Return [X, Y] of the center of cell containing provided text 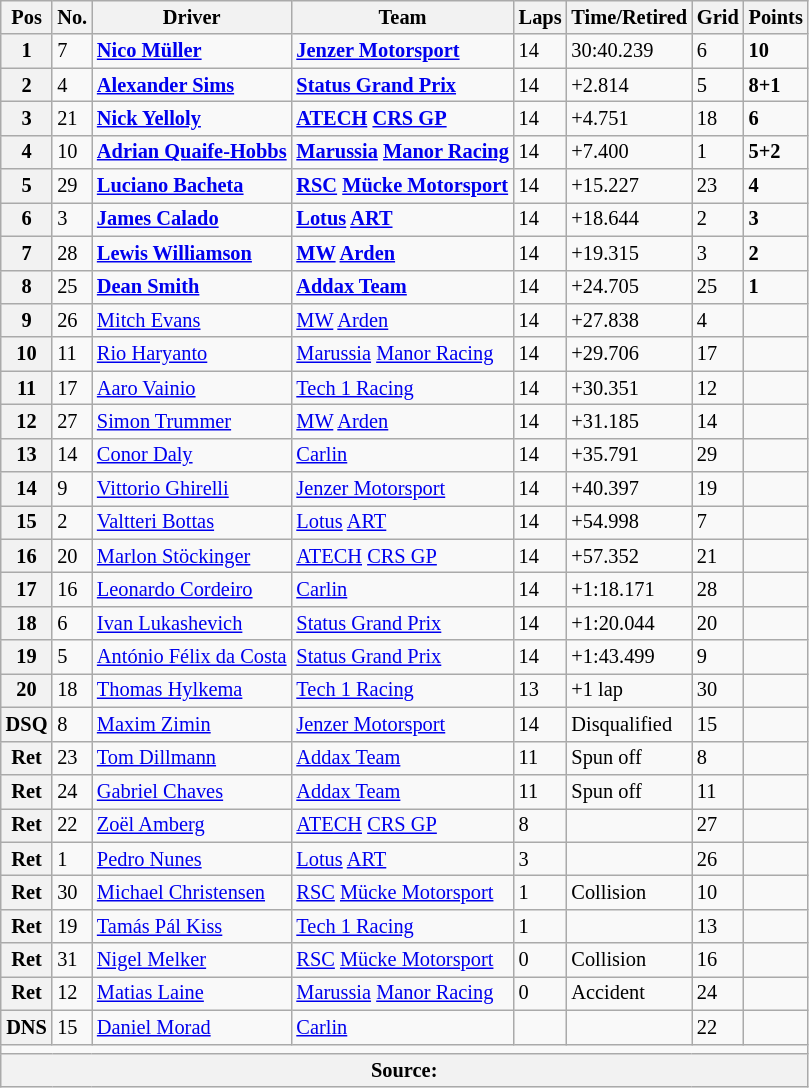
+19.315 [629, 253]
+1:43.499 [629, 657]
Source: [404, 1070]
Thomas Hylkema [192, 690]
Matias Laine [192, 993]
Michael Christensen [192, 892]
+15.227 [629, 186]
Laps [540, 17]
Valtteri Bottas [192, 522]
Conor Daly [192, 455]
Points [776, 17]
Lewis Williamson [192, 253]
Leonardo Cordeiro [192, 589]
5+2 [776, 152]
Time/Retired [629, 17]
Vittorio Ghirelli [192, 489]
Nico Müller [192, 51]
Simon Trummer [192, 421]
+4.751 [629, 118]
+7.400 [629, 152]
Marlon Stöckinger [192, 556]
Nick Yelloly [192, 118]
Alexander Sims [192, 85]
António Félix da Costa [192, 657]
DSQ [27, 724]
Disqualified [629, 724]
Gabriel Chaves [192, 791]
Aaro Vainio [192, 388]
+27.838 [629, 320]
Grid [718, 17]
Tom Dillmann [192, 758]
Maxim Zimin [192, 724]
DNS [27, 1027]
Nigel Melker [192, 960]
+1 lap [629, 690]
+29.706 [629, 354]
Adrian Quaife-Hobbs [192, 152]
Tamás Pál Kiss [192, 926]
Rio Haryanto [192, 354]
Driver [192, 17]
Dean Smith [192, 287]
+1:18.171 [629, 589]
Ivan Lukashevich [192, 623]
Accident [629, 993]
Daniel Morad [192, 1027]
31 [72, 960]
Team [402, 17]
Mitch Evans [192, 320]
+2.814 [629, 85]
+18.644 [629, 219]
Luciano Bacheta [192, 186]
+57.352 [629, 556]
Zoël Amberg [192, 825]
No. [72, 17]
+40.397 [629, 489]
30:40.239 [629, 51]
+31.185 [629, 421]
+30.351 [629, 388]
+54.998 [629, 522]
+35.791 [629, 455]
+1:20.044 [629, 623]
James Calado [192, 219]
8+1 [776, 85]
Pedro Nunes [192, 859]
Pos [27, 17]
+24.705 [629, 287]
